For the text-containing cell, return its midpoint in (x, y) coordinate format. 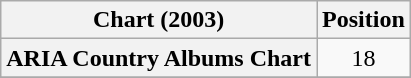
Chart (2003) (159, 20)
18 (364, 58)
ARIA Country Albums Chart (159, 58)
Position (364, 20)
